Determine the (x, y) coordinate at the center of the cell enclosing the given text.  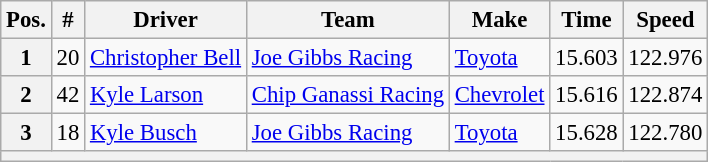
Kyle Busch (166, 133)
2 (26, 95)
Time (586, 20)
Team (348, 20)
Driver (166, 20)
Speed (666, 20)
1 (26, 58)
42 (68, 95)
15.616 (586, 95)
# (68, 20)
122.976 (666, 58)
18 (68, 133)
Make (499, 20)
15.628 (586, 133)
Christopher Bell (166, 58)
Pos. (26, 20)
20 (68, 58)
Kyle Larson (166, 95)
3 (26, 133)
Chevrolet (499, 95)
122.874 (666, 95)
Chip Ganassi Racing (348, 95)
15.603 (586, 58)
122.780 (666, 133)
